Pinpoint the cell where the given text exists, returning its (x, y) midpoint coordinate. 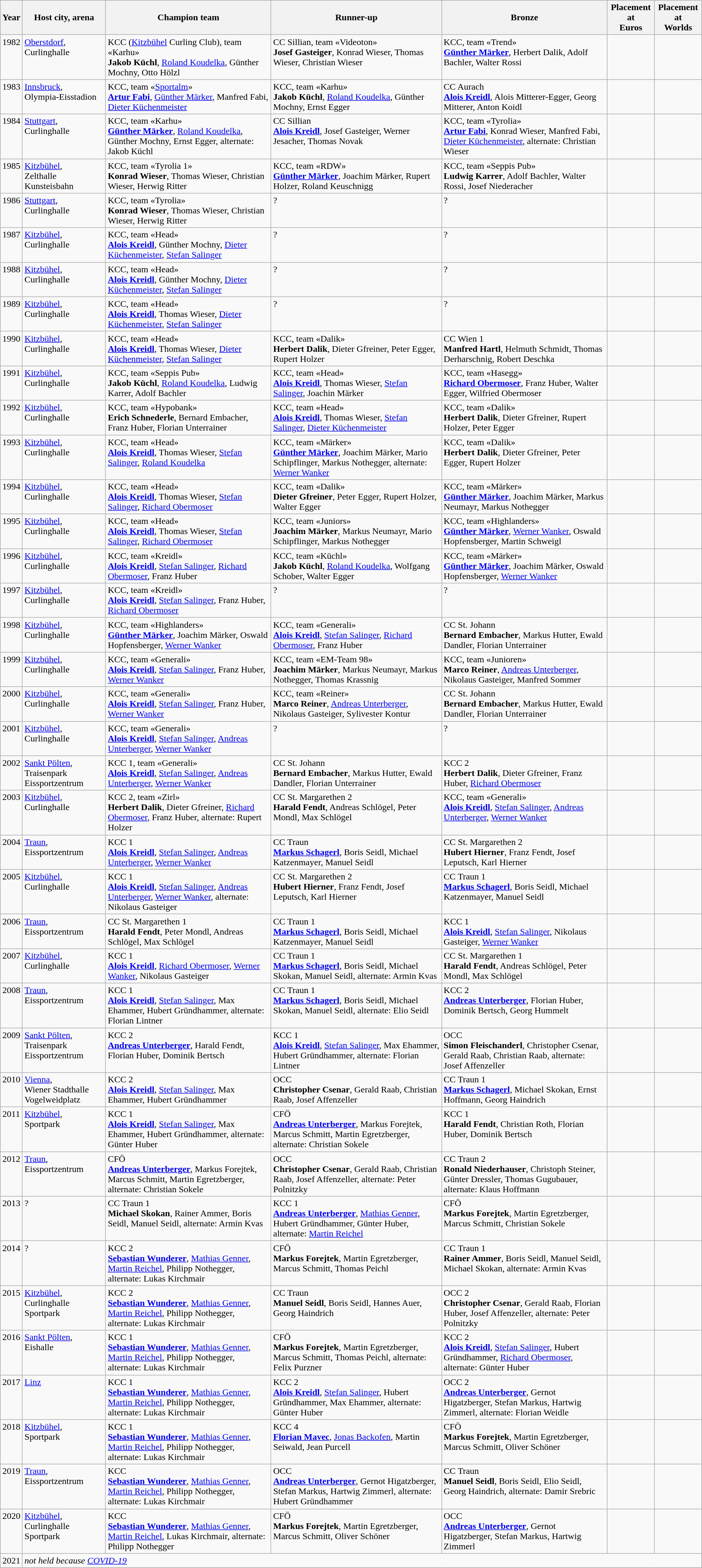
KCC, team «Highlanders»Günther Märker, Werner Wanker, Oswald Hopfensberger, Martin Schweigl (525, 531)
CC Sillian, team «Videoton»Josef Gasteiger, Konrad Wieser, Thomas Wieser, Christian Wieser (356, 57)
CFÖMarkus Forejtek, Martin Egretzberger, Marcus Schmitt, Thomas Peichl, alternate: Felix Purzner (356, 1352)
2000 (11, 704)
CC TraunManuel Seidl, Boris Seidl, Elio Seidl, Georg Haindrich, alternate: Damir Srebric (525, 1487)
2009 (11, 1050)
KCC 2Andreas Unterberger, Harald Fendt, Florian Huber, Dominik Bertsch (188, 1050)
KCC 2Alois Kreidl, Stefan Salinger, Hubert Gründhammer, Richard Obermoser, alternate: Günter Huber (525, 1352)
1999 (11, 669)
KCC 1Alois Kreidl, Richard Obermoser, Werner Wanker, Nikolaus Gasteiger (188, 966)
KCC, team «Kreidl»Alois Kreidl, Stefan Salinger, Richard Obermoser, Franz Huber (188, 566)
CC TraunMarkus Schagerl, Boris Seidl, Michael Katzenmayer, Manuel Seidl (356, 852)
KCC 1Alois Kreidl, Stefan Salinger, Max Ehammer, Hubert Gründhammer, alternate: Günter Huber (188, 1130)
1988 (11, 279)
not held because COVID-19 (362, 1560)
1989 (11, 314)
KCC, team «Karhu»Günther Märker, Roland Koudelka, Günther Mochny, Ernst Egger, alternate: Jakob Küchl (188, 137)
Champion team (188, 18)
2020 (11, 1531)
KCC 1Alois Kreidl, Stefan Salinger, Nikolaus Gasteiger, Werner Wanker (525, 931)
KCC, team «Head»Alois Kreidl, Thomas Wieser, Stefan Salinger, Dieter Küchenmeister (356, 417)
CC Traun 1Rainer Ammer, Boris Seidl, Manuel Seidl, Michael Skokan, alternate: Armin Kvas (525, 1263)
1998 (11, 635)
2007 (11, 966)
CFÖMarkus Forejtek, Martin Egretzberger, Marcus Schmitt, Christian Sokele (525, 1219)
KCC, team «Dalik»Dieter Gfreiner, Peter Egger, Rupert Holzer, Walter Egger (356, 497)
KCC, team «Märker»Günther Märker, Joachim Märker, Oswald Hopfensberger, Werner Wanker (525, 566)
2008 (11, 1005)
KCC, team «EM-Team 98»Joachim Märker, Markus Neumayr, Markus Nothegger, Thomas Krassnig (356, 669)
1997 (11, 600)
CC SillianAlois Kreidl, Josef Gasteiger, Werner Jesacher, Thomas Novak (356, 137)
1982 (11, 57)
2016 (11, 1352)
CC Wien 1Manfred Hartl, Helmuth Schmidt, Thomas Derharschnig, Robert Deschka (525, 348)
KCC, team «Märker»Günther Märker, Joachim Märker, Markus Neumayr, Markus Nothegger (525, 497)
2001 (11, 738)
Runner-up (356, 18)
OCC 2Christopher Csenar, Gerald Raab, Florian Huber, Josef Affenzeller, alternate: Peter Polnitzky (525, 1308)
Placement atEuros (631, 18)
Innsbruck,Olympia-Eisstadion (64, 97)
KCCSebastian Wunderer, Mathias Genner, Martin Reichel, Lukas Kirchmair, alternate: Philipp Nothegger (188, 1531)
Vienna,Wiener Stadthalle Vogelweidplatz (64, 1090)
Linz (64, 1397)
CC Traun 1Markus Schagerl, Boris Seidl, Michael Skokan, Manuel Seidl, alternate: Elio Seidl (356, 1005)
KCC, team «Hypobank»Erich Schnederle, Bernard Embacher, Franz Huber, Florian Unterrainer (188, 417)
KCC 2Herbert Dalik, Dieter Gfreiner, Franz Huber, Richard Obermoser (525, 773)
CC AurachAlois Kreidl, Alois Mitterer-Egger, Georg Mitterer, Anton Koidl (525, 97)
KCC 4Florian Mavec, Jonas Backofen, Martin Seiwald, Jean Purcell (356, 1442)
KCC 2, team «Zirl»Herbert Dalik, Dieter Gfreiner, Richard Obermoser, Franz Huber, alternate: Rupert Holzer (188, 812)
1992 (11, 417)
KCC, team «Tyrolia»Konrad Wieser, Thomas Wieser, Christian Wieser, Herwig Ritter (188, 210)
1984 (11, 137)
KCCSebastian Wunderer, Mathias Genner, Martin Reichel, Philipp Nothegger, alternate: Lukas Kirchmair (188, 1487)
KCC, team «Tyrolia»Artur Fabi, Konrad Wieser, Manfred Fabi, Dieter Küchenmeister, alternate: Christian Wieser (525, 137)
KCC, team «Seppis Pub»Ludwig Karrer, Adolf Bachler, Walter Rossi, Josef Niederacher (525, 176)
KCC, team «Junioren»Marco Reiner, Andreas Unterberger, Nikolaus Gasteiger, Manfred Sommer (525, 669)
OCCAndreas Unterberger, Gernot Higatzberger, Stefan Markus, Hartwig Zimmerl, alternate: Hubert Gründhammer (356, 1487)
CFÖMarkus Forejtek, Martin Egretzberger, Marcus Schmitt, Thomas Peichl (356, 1263)
KCC 1Alois Kreidl, Stefan Salinger, Andreas Unterberger, Werner Wanker, alternate: Nikolaus Gasteiger (188, 892)
KCC, team «Tyrolia 1»Konrad Wieser, Thomas Wieser, Christian Wieser, Herwig Ritter (188, 176)
KCC, team «Märker»Günther Märker, Joachim Märker, Mario Schipflinger, Markus Nothegger, alternate: Werner Wanker (356, 458)
KCC, team «RDW»Günther Märker, Joachim Märker, Rupert Holzer, Roland Keuschnigg (356, 176)
2017 (11, 1397)
Bronze (525, 18)
KCC, team «Head»Alois Kreidl, Thomas Wieser, Stefan Salinger, Roland Koudelka (188, 458)
1993 (11, 458)
Kitzbühel,Zelthalle Kunsteisbahn (64, 176)
CC Traun 1Michael Skokan, Rainer Ammer, Boris Seidl, Manuel Seidl, alternate: Armin Kvas (188, 1219)
CC TraunManuel Seidl, Boris Seidl, Hannes Auer, Georg Haindrich (356, 1308)
2013 (11, 1219)
2005 (11, 892)
Oberstdorf,Curlinghalle (64, 57)
CC St. Margarethen 2Harald Fendt, Andreas Schlögel, Peter Mondl, Max Schlögel (356, 812)
1994 (11, 497)
2003 (11, 812)
KCC, team «Trend»Günther Märker, Herbert Dalik, Adolf Bachler, Walter Rossi (525, 57)
1986 (11, 210)
2002 (11, 773)
Year (11, 18)
KCC, team «Küchl»Jakob Küchl, Roland Koudelka, Wolfgang Schober, Walter Egger (356, 566)
Sankt Pölten,Eishalle (64, 1352)
KCC, team «Hasegg»Richard Obermoser, Franz Huber, Walter Egger, Wilfried Obermoser (525, 383)
2011 (11, 1130)
KCC 1Alois Kreidl, Stefan Salinger, Andreas Unterberger, Werner Wanker (188, 852)
KCC, team «Highlanders»Günther Märker, Joachim Märker, Oswald Hopfensberger, Werner Wanker (188, 635)
1987 (11, 245)
KCC, team «Seppis Pub»Jakob Küchl, Roland Koudelka, Ludwig Karrer, Adolf Bachler (188, 383)
KCC, team «Dalik»Herbert Dalik, Dieter Gfreiner, Rupert Holzer, Peter Egger (525, 417)
KCC 1Harald Fendt, Christian Roth, Florian Huber, Dominik Bertsch (525, 1130)
CC St. Margarethen 1Harald Fendt, Andreas Schlögel, Peter Mondl, Max Schlögel (525, 966)
KCC 1, team «Generali»Alois Kreidl, Stefan Salinger, Andreas Unterberger, Werner Wanker (188, 773)
Placement atWorlds (678, 18)
KCC, team «Reiner»Marco Reiner, Andreas Unterberger, Nikolaus Gasteiger, Sylivester Kontur (356, 704)
KCC (Kitzbühel Curling Club), team «Karhu»Jakob Küchl, Roland Koudelka, Günther Mochny, Otto Hölzl (188, 57)
OCCChristopher Csenar, Gerald Raab, Christian Raab, Josef Affenzeller (356, 1090)
2012 (11, 1174)
2006 (11, 931)
OCCSimon Fleischanderl, Christopher Csenar, Gerald Raab, Christian Raab, alternate: Josef Affenzeller (525, 1050)
OCCAndreas Unterberger, Gernot Higatzberger, Stefan Markus, Hartwig Zimmerl (525, 1531)
1985 (11, 176)
KCC, team «Generali»Alois Kreidl, Stefan Salinger, Richard Obermoser, Franz Huber (356, 635)
CC Traun 1Markus Schagerl, Michael Skokan, Ernst Hoffmann, Georg Haindrich (525, 1090)
CC Traun 2Ronald Niederhauser, Christoph Steiner, Günter Dressler, Thomas Gugubauer, alternate: Klaus Hoffmann (525, 1174)
KCC 1Andreas Unterberger, Mathias Genner, Hubert Gründhammer, Günter Huber, alternate: Martin Reichel (356, 1219)
OCCChristopher Csenar, Gerald Raab, Christian Raab, Josef Affenzeller, alternate: Peter Polnitzky (356, 1174)
CC St. Margarethen 1Harald Fendt, Peter Mondl, Andreas Schlögel, Max Schlögel (188, 931)
2018 (11, 1442)
2014 (11, 1263)
1991 (11, 383)
2004 (11, 852)
CC Traun 1Markus Schagerl, Boris Seidl, Michael Skokan, Manuel Seidl, alternate: Armin Kvas (356, 966)
KCC 2Andreas Unterberger, Florian Huber, Dominik Bertsch, Georg Hummelt (525, 1005)
2015 (11, 1308)
1983 (11, 97)
2019 (11, 1487)
1995 (11, 531)
KCC 2Alois Kreidl, Stefan Salinger, Hubert Gründhammer, Max Ehammer, alternate: Günter Huber (356, 1397)
Host city, arena (64, 18)
KCC, team «Karhu»Jakob Küchl, Roland Koudelka, Günther Mochny, Ernst Egger (356, 97)
OCC 2Andreas Unterberger, Gernot Higatzberger, Stefan Markus, Hartwig Zimmerl, alternate: Florian Weidle (525, 1397)
KCC, team «Head»Alois Kreidl, Thomas Wieser, Stefan Salinger, Joachin Märker (356, 383)
KCC, team «Juniors»Joachim Märker, Markus Neumayr, Mario Schipflinger, Markus Nothegger (356, 531)
KCC 2Alois Kreidl, Stefan Salinger, Max Ehammer, Hubert Gründhammer (188, 1090)
KCC, team «Kreidl»Alois Kreidl, Stefan Salinger, Franz Huber, Richard Obermoser (188, 600)
KCC, team «Sportalm»Artur Fabi, Günther Märker, Manfred Fabi, Dieter Küchenmeister (188, 97)
2021 (11, 1560)
2010 (11, 1090)
1996 (11, 566)
1990 (11, 348)
